Return (x, y) of the center of cell containing provided text 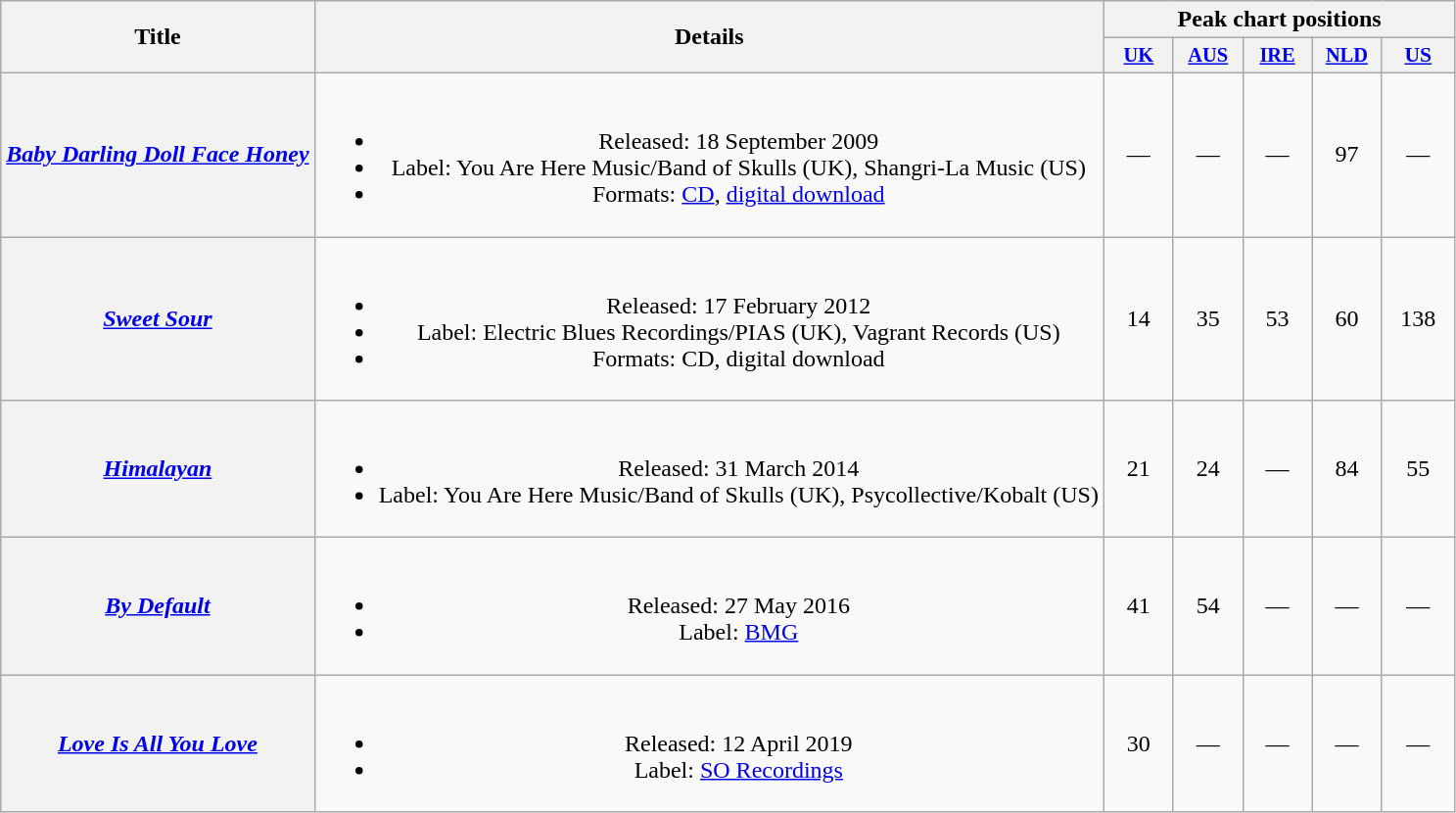
Peak chart positions (1279, 20)
NLD (1347, 56)
Title (158, 37)
Released: 17 February 2012Label: Electric Blues Recordings/PIAS (UK), Vagrant Records (US)Formats: CD, digital download (709, 319)
60 (1347, 319)
UK (1138, 56)
21 (1138, 469)
97 (1347, 155)
Details (709, 37)
Himalayan (158, 469)
By Default (158, 606)
30 (1138, 743)
84 (1347, 469)
14 (1138, 319)
US (1418, 56)
55 (1418, 469)
24 (1208, 469)
41 (1138, 606)
53 (1277, 319)
35 (1208, 319)
Released: 27 May 2016Label: BMG (709, 606)
Love Is All You Love (158, 743)
138 (1418, 319)
Released: 18 September 2009Label: You Are Here Music/Band of Skulls (UK), Shangri-La Music (US)Formats: CD, digital download (709, 155)
54 (1208, 606)
AUS (1208, 56)
Released: 31 March 2014Label: You Are Here Music/Band of Skulls (UK), Psycollective/Kobalt (US) (709, 469)
IRE (1277, 56)
Released: 12 April 2019Label: SO Recordings (709, 743)
Baby Darling Doll Face Honey (158, 155)
Sweet Sour (158, 319)
